For the text-containing cell, return its midpoint in (x, y) coordinate format. 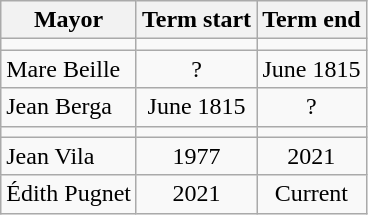
Édith Pugnet (69, 194)
Term start (196, 20)
1977 (196, 156)
Mayor (69, 20)
Mare Beille (69, 69)
Jean Berga (69, 107)
Term end (312, 20)
Jean Vila (69, 156)
Current (312, 194)
